Return the [X, Y] coordinate for the center point of the cell that contains the specified text.  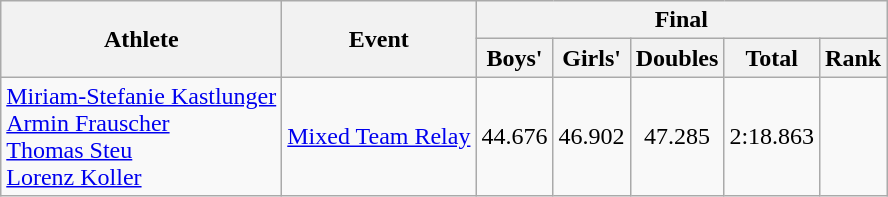
Total [772, 58]
Athlete [142, 39]
44.676 [514, 136]
46.902 [592, 136]
47.285 [677, 136]
Miriam-Stefanie KastlungerArmin FrauscherThomas SteuLorenz Koller [142, 136]
Final [682, 20]
Mixed Team Relay [379, 136]
2:18.863 [772, 136]
Girls' [592, 58]
Event [379, 39]
Rank [854, 58]
Doubles [677, 58]
Boys' [514, 58]
